From the cell containing the given text, extract its center point as [x, y] coordinate. 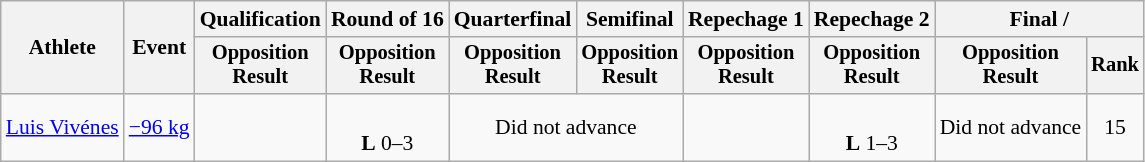
Rank [1115, 66]
L 1–3 [872, 128]
Qualification [260, 19]
Semifinal [630, 19]
Repechage 1 [746, 19]
Round of 16 [388, 19]
Final / [1040, 19]
L 0–3 [388, 128]
15 [1115, 128]
Repechage 2 [872, 19]
−96 kg [160, 128]
Athlete [62, 48]
Event [160, 48]
Quarterfinal [513, 19]
Luis Vivénes [62, 128]
